Return the (x, y) coordinate for the center point of the cell that contains the specified text.  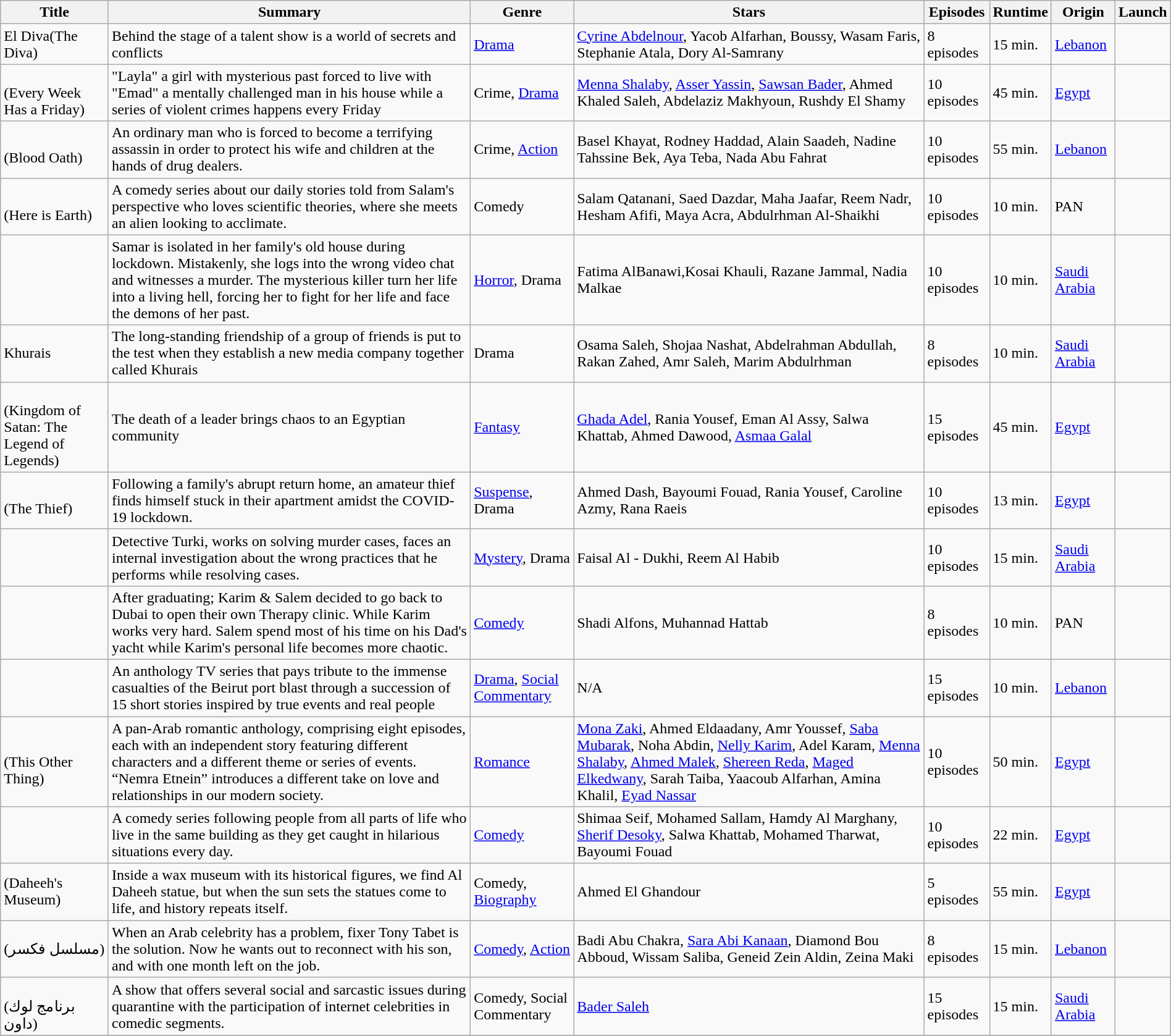
A comedy series about our daily stories told from Salam's perspective who loves scientific theories, where she meets an alien looking to acclimate. (289, 206)
Comedy, Action (523, 949)
Badi Abu Chakra, Sara Abi Kanaan, Diamond Bou Abboud, Wissam Saliba, Geneid Zein Aldin, Zeina Maki (749, 949)
Osama Saleh, Shojaa Nashat, Abdelrahman Abdullah, Rakan Zahed, Amr Saleh, Marim Abdulrhman (749, 353)
Fatima AlBanawi,Kosai Khauli, Razane Jammal, Nadia Malkae (749, 280)
Following a family's abrupt return home, an amateur thief finds himself stuck in their apartment amidst the COVID-19 lockdown. (289, 500)
Stars (749, 12)
Behind the stage of a talent show is a world of secrets and conflicts (289, 44)
Cyrine Abdelnour, Yacob Alfarhan, Boussy, Wasam Faris, Stephanie Atala, Dory Al-Samrany (749, 44)
Shimaa Seif, Mohamed Sallam, Hamdy Al Marghany, Sherif Desoky, Salwa Khattab, Mohamed Tharwat, Bayoumi Fouad (749, 835)
(برنامج لوك داون) (54, 1007)
Genre (523, 12)
Horror, Drama (523, 280)
Title (54, 12)
An ordinary man who is forced to become a terrifying assassin in order to protect his wife and children at the hands of drug dealers. (289, 150)
(The Thief) (54, 500)
Episodes (957, 12)
N/A (749, 688)
(مسلسل فكسر) (54, 949)
(Every Week Has a Friday) (54, 93)
(Daheeh's Museum) (54, 892)
13 min. (1020, 500)
Bader Saleh (749, 1007)
Detective Turki, works on solving murder cases, faces an internal investigation about the wrong practices that he performs while resolving cases. (289, 557)
5 episodes (957, 892)
Launch (1143, 12)
Menna Shalaby, Asser Yassin, Sawsan Bader, Ahmed Khaled Saleh, Abdelaziz Makhyoun, Rushdy El Shamy (749, 93)
Drama, Social Commentary (523, 688)
The long-standing friendship of a group of friends is put to the test when they establish a new media company together called Khurais (289, 353)
Crime, Action (523, 150)
El Diva(The Diva) (54, 44)
Summary (289, 12)
50 min. (1020, 762)
Khurais (54, 353)
(Here is Earth) (54, 206)
Mystery, Drama (523, 557)
Crime, Drama (523, 93)
Ghada Adel, Rania Yousef, Eman Al Assy, Salwa Khattab, Ahmed Dawood, Asmaa Galal (749, 427)
Salam Qatanani, Saed Dazdar, Maha Jaafar, Reem Nadr, Hesham Afifi, Maya Acra, Abdulrhman Al-Shaikhi (749, 206)
Runtime (1020, 12)
A show that offers several social and sarcastic issues during quarantine with the participation of internet celebrities in comedic segments. (289, 1007)
The death of a leader brings chaos to an Egyptian community (289, 427)
Origin (1083, 12)
22 min. (1020, 835)
Fantasy (523, 427)
Ahmed Dash, Bayoumi Fouad, Rania Yousef, Caroline Azmy, Rana Raeis (749, 500)
(This Other Thing) (54, 762)
Faisal Al - Dukhi, Reem Al Habib (749, 557)
Ahmed El Ghandour (749, 892)
Basel Khayat, Rodney Haddad, Alain Saadeh, Nadine Tahssine Bek, Aya Teba, Nada Abu Fahrat (749, 150)
Comedy, Social Commentary (523, 1007)
(Kingdom of Satan: The Legend of Legends) (54, 427)
Comedy, Biography (523, 892)
(Blood Oath) (54, 150)
A comedy series following people from all parts of life who live in the same building as they get caught in hilarious situations every day. (289, 835)
Suspense, Drama (523, 500)
Romance (523, 762)
Shadi Alfons, Muhannad Hattab (749, 623)
